Return (X, Y) of the center of cell containing provided text 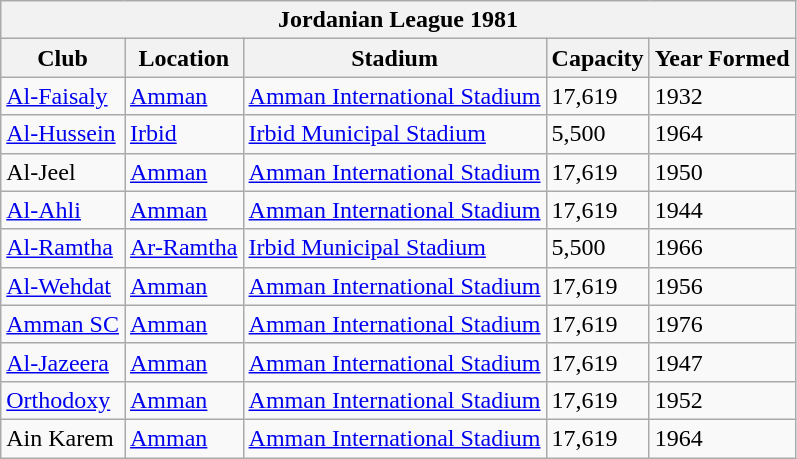
1950 (722, 172)
Amman SC (63, 324)
1932 (722, 96)
Ar-Ramtha (184, 248)
1966 (722, 248)
1944 (722, 210)
1956 (722, 286)
Al-Jazeera (63, 362)
Al-Hussein (63, 134)
Al-Faisaly (63, 96)
Al-Wehdat (63, 286)
1947 (722, 362)
Year Formed (722, 58)
Club (63, 58)
Capacity (598, 58)
Al-Ramtha (63, 248)
1952 (722, 400)
Jordanian League 1981 (398, 20)
Ain Karem (63, 438)
Irbid (184, 134)
Al-Jeel (63, 172)
Stadium (394, 58)
Al-Ahli (63, 210)
Orthodoxy (63, 400)
1976 (722, 324)
Location (184, 58)
